From the cell containing the given text, extract its center point as (x, y) coordinate. 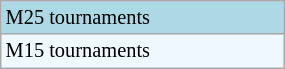
M15 tournaments (142, 51)
M25 tournaments (142, 17)
